Find where the given text appears and provide that cell's center as (X, Y) coordinate. 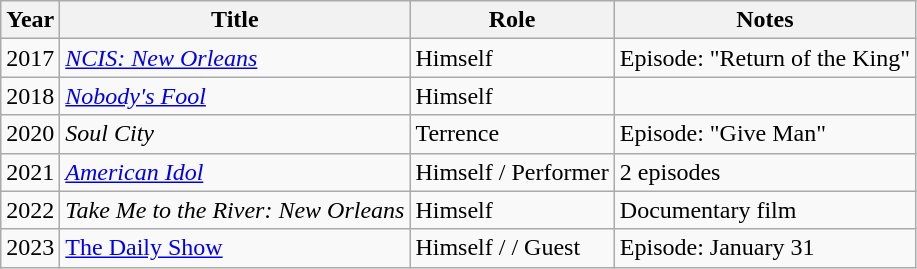
Terrence (512, 134)
2021 (30, 172)
2022 (30, 210)
Soul City (235, 134)
Documentary film (764, 210)
2018 (30, 96)
NCIS: New Orleans (235, 58)
Year (30, 20)
Take Me to the River: New Orleans (235, 210)
Title (235, 20)
Himself / Performer (512, 172)
Nobody's Fool (235, 96)
2020 (30, 134)
2 episodes (764, 172)
The Daily Show (235, 248)
2023 (30, 248)
Role (512, 20)
Himself / / Guest (512, 248)
Episode: "Return of the King" (764, 58)
American Idol (235, 172)
2017 (30, 58)
Episode: January 31 (764, 248)
Notes (764, 20)
Episode: "Give Man" (764, 134)
